Return [X, Y] of the center of cell containing provided text 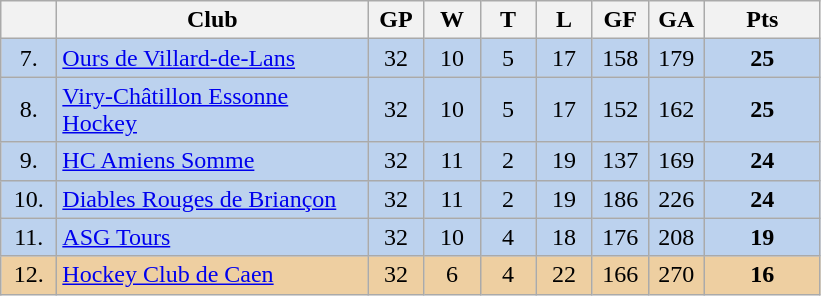
169 [676, 161]
12. [29, 275]
8. [29, 110]
9. [29, 161]
GA [676, 20]
6 [452, 275]
Club [212, 20]
18 [564, 237]
152 [620, 110]
W [452, 20]
Pts [762, 20]
Diables Rouges de Briançon [212, 199]
22 [564, 275]
208 [676, 237]
137 [620, 161]
162 [676, 110]
HC Amiens Somme [212, 161]
GF [620, 20]
L [564, 20]
226 [676, 199]
166 [620, 275]
16 [762, 275]
Viry-Châtillon Essonne Hockey [212, 110]
11. [29, 237]
Ours de Villard-de-Lans [212, 58]
158 [620, 58]
T [508, 20]
7. [29, 58]
Hockey Club de Caen [212, 275]
270 [676, 275]
179 [676, 58]
GP [396, 20]
10. [29, 199]
186 [620, 199]
ASG Tours [212, 237]
176 [620, 237]
